Detect which cell encompasses the target text, then output its (X, Y) center coordinate. 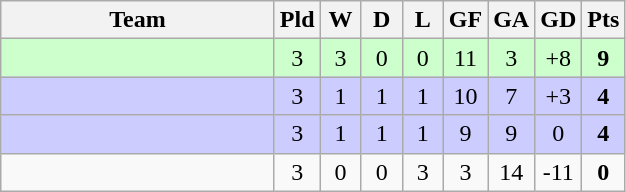
14 (512, 172)
+3 (558, 96)
W (340, 20)
10 (465, 96)
D (382, 20)
+8 (558, 58)
Pld (297, 20)
GD (558, 20)
GF (465, 20)
-11 (558, 172)
11 (465, 58)
L (422, 20)
GA (512, 20)
Team (138, 20)
7 (512, 96)
Pts (604, 20)
